Scan for the cell matching the given text and deliver its [x, y] coordinate at center. 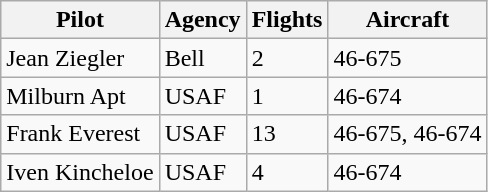
Agency [202, 20]
Frank Everest [80, 134]
Jean Ziegler [80, 58]
Iven Kincheloe [80, 172]
46-675 [408, 58]
Milburn Apt [80, 96]
Aircraft [408, 20]
1 [287, 96]
2 [287, 58]
Bell [202, 58]
4 [287, 172]
Pilot [80, 20]
46-675, 46-674 [408, 134]
Flights [287, 20]
13 [287, 134]
